Output the (x, y) coordinate of the center of the cell containing the given text.  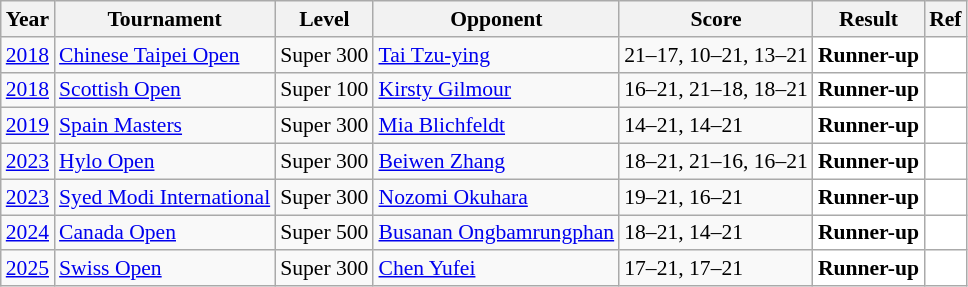
Scottish Open (164, 90)
Canada Open (164, 233)
Syed Modi International (164, 197)
18–21, 21–16, 16–21 (716, 162)
17–21, 17–21 (716, 269)
Super 100 (324, 90)
Mia Blichfeldt (496, 126)
Kirsty Gilmour (496, 90)
Ref (945, 19)
Opponent (496, 19)
Level (324, 19)
Spain Masters (164, 126)
Tai Tzu-ying (496, 55)
16–21, 21–18, 18–21 (716, 90)
19–21, 16–21 (716, 197)
2019 (28, 126)
2024 (28, 233)
Busanan Ongbamrungphan (496, 233)
Year (28, 19)
Chinese Taipei Open (164, 55)
Score (716, 19)
18–21, 14–21 (716, 233)
Tournament (164, 19)
Chen Yufei (496, 269)
21–17, 10–21, 13–21 (716, 55)
Nozomi Okuhara (496, 197)
Beiwen Zhang (496, 162)
Hylo Open (164, 162)
14–21, 14–21 (716, 126)
Result (868, 19)
2025 (28, 269)
Swiss Open (164, 269)
Super 500 (324, 233)
